Return the [x, y] coordinate for the center point of the cell that contains the specified text.  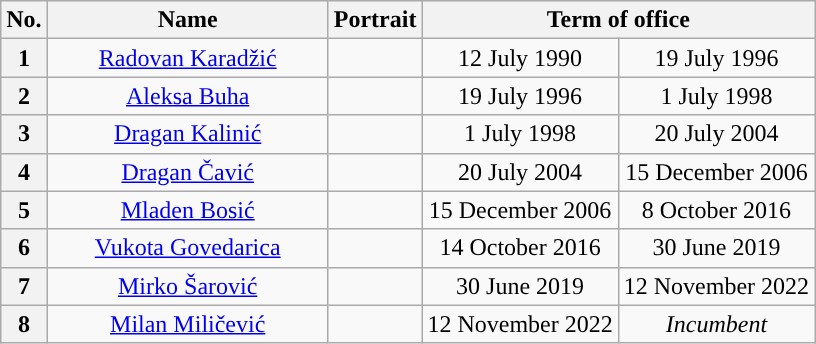
14 October 2016 [520, 248]
8 October 2016 [716, 210]
12 July 1990 [520, 58]
Portrait [375, 20]
1 [24, 58]
Radovan Karadžić [188, 58]
4 [24, 172]
Mirko Šarović [188, 286]
Term of office [618, 20]
Vukota Govedarica [188, 248]
Incumbent [716, 324]
2 [24, 96]
5 [24, 210]
No. [24, 20]
6 [24, 248]
Dragan Čavić [188, 172]
Milan Miličević [188, 324]
Dragan Kalinić [188, 134]
Name [188, 20]
Aleksa Buha [188, 96]
8 [24, 324]
7 [24, 286]
3 [24, 134]
Mladen Bosić [188, 210]
